Capture the cell that displays the provided text and extract its [X, Y] central coordinate. 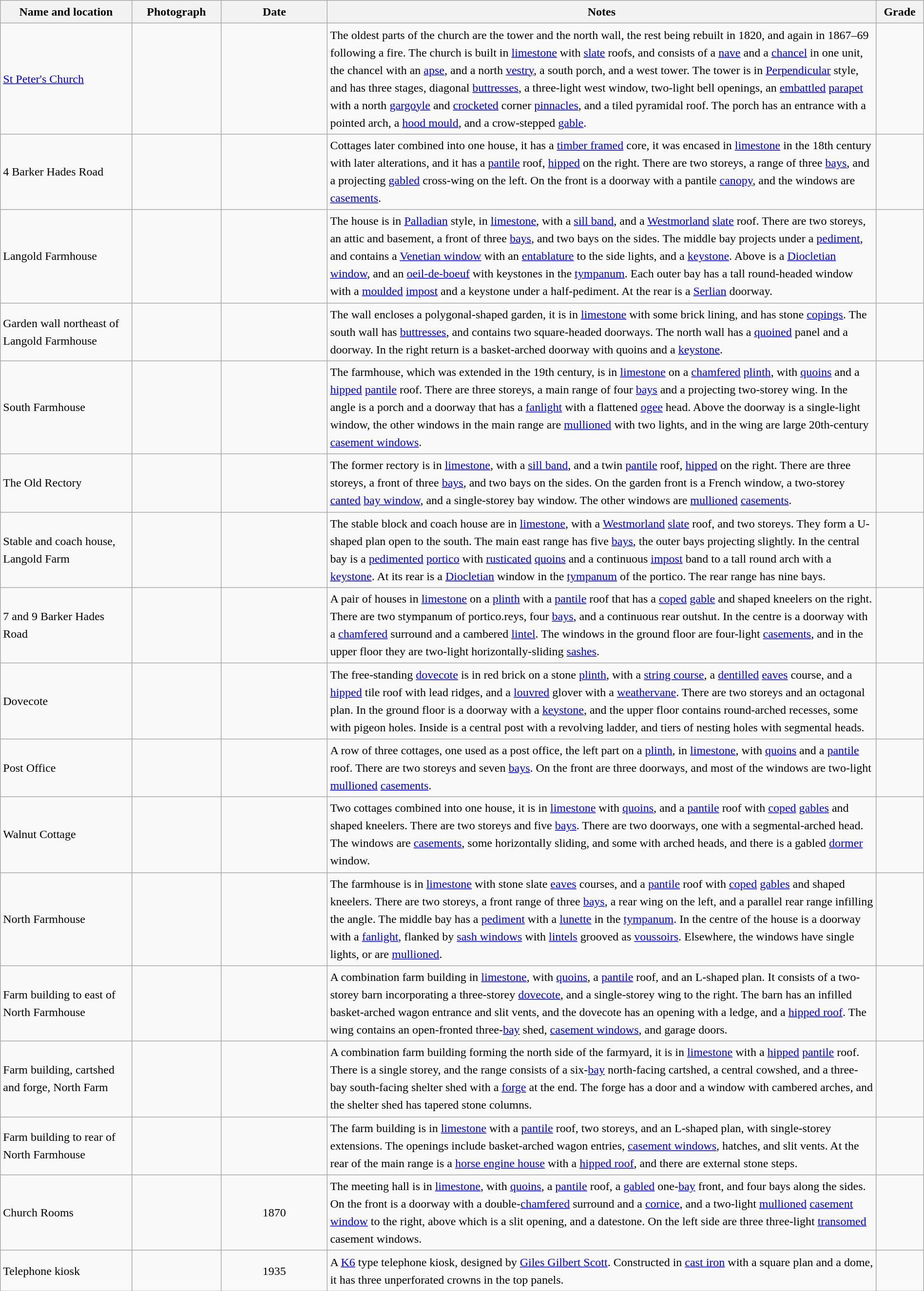
Telephone kiosk [66, 1271]
Grade [900, 12]
1935 [274, 1271]
Farm building to rear of North Farmhouse [66, 1146]
Garden wall northeast of Langold Farmhouse [66, 332]
Notes [601, 12]
Post Office [66, 767]
Farm building to east of North Farmhouse [66, 1003]
Date [274, 12]
South Farmhouse [66, 408]
Walnut Cottage [66, 835]
1870 [274, 1213]
St Peter's Church [66, 79]
Stable and coach house,Langold Farm [66, 550]
7 and 9 Barker Hades Road [66, 625]
Church Rooms [66, 1213]
North Farmhouse [66, 919]
Dovecote [66, 701]
The Old Rectory [66, 483]
Farm building, cartshed and forge, North Farm [66, 1079]
Langold Farmhouse [66, 256]
Photograph [176, 12]
4 Barker Hades Road [66, 172]
Name and location [66, 12]
